Provide the [X, Y] coordinate of the cell's center where the given text is located.  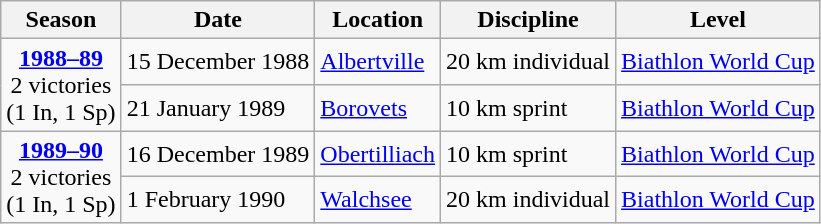
21 January 1989 [218, 108]
16 December 1989 [218, 154]
Albertville [378, 62]
1989–90 2 victories (1 In, 1 Sp) [61, 177]
1 February 1990 [218, 200]
Date [218, 20]
Discipline [528, 20]
Season [61, 20]
Walchsee [378, 200]
15 December 1988 [218, 62]
Borovets [378, 108]
Location [378, 20]
1988–89 2 victories (1 In, 1 Sp) [61, 85]
Obertilliach [378, 154]
Level [718, 20]
